Determine the [x, y] coordinate at the center of the cell enclosing the given text.  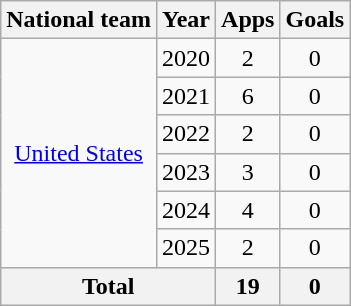
2025 [186, 248]
19 [248, 286]
2022 [186, 134]
2021 [186, 96]
Year [186, 20]
United States [79, 153]
4 [248, 210]
2023 [186, 172]
Goals [315, 20]
6 [248, 96]
2024 [186, 210]
National team [79, 20]
Total [108, 286]
Apps [248, 20]
3 [248, 172]
2020 [186, 58]
